Locate the cell with the specified text and output its (x, y) center coordinate. 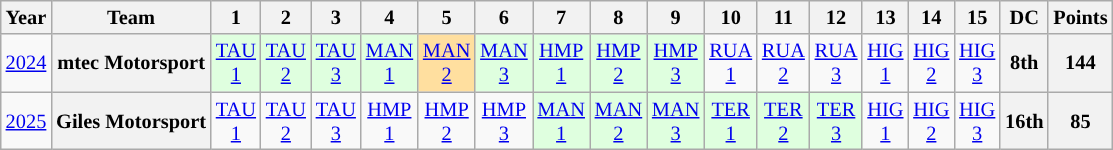
11 (784, 17)
14 (931, 17)
4 (390, 17)
8 (618, 17)
Team (131, 17)
10 (730, 17)
16th (1024, 121)
2025 (26, 121)
144 (1080, 63)
RUA2 (784, 63)
mtec Motorsport (131, 63)
TER3 (836, 121)
7 (562, 17)
Points (1080, 17)
6 (504, 17)
2024 (26, 63)
5 (446, 17)
2 (286, 17)
3 (336, 17)
TER1 (730, 121)
1 (236, 17)
85 (1080, 121)
TER2 (784, 121)
12 (836, 17)
13 (885, 17)
RUA3 (836, 63)
8th (1024, 63)
9 (676, 17)
Giles Motorsport (131, 121)
15 (977, 17)
RUA1 (730, 63)
Year (26, 17)
DC (1024, 17)
